Detect which cell encompasses the target text, then output its [x, y] center coordinate. 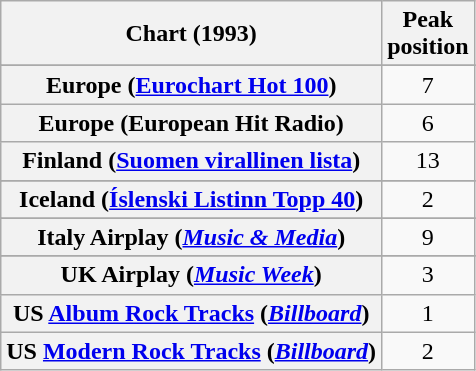
13 [428, 161]
UK Airplay (Music Week) [192, 275]
Iceland (Íslenski Listinn Topp 40) [192, 199]
Europe (European Hit Radio) [192, 123]
3 [428, 275]
US Album Rock Tracks (Billboard) [192, 313]
Chart (1993) [192, 34]
9 [428, 237]
Europe (Eurochart Hot 100) [192, 85]
Italy Airplay (Music & Media) [192, 237]
7 [428, 85]
1 [428, 313]
6 [428, 123]
US Modern Rock Tracks (Billboard) [192, 351]
Peakposition [428, 34]
Finland (Suomen virallinen lista) [192, 161]
